Detect which cell encompasses the target text, then output its [X, Y] center coordinate. 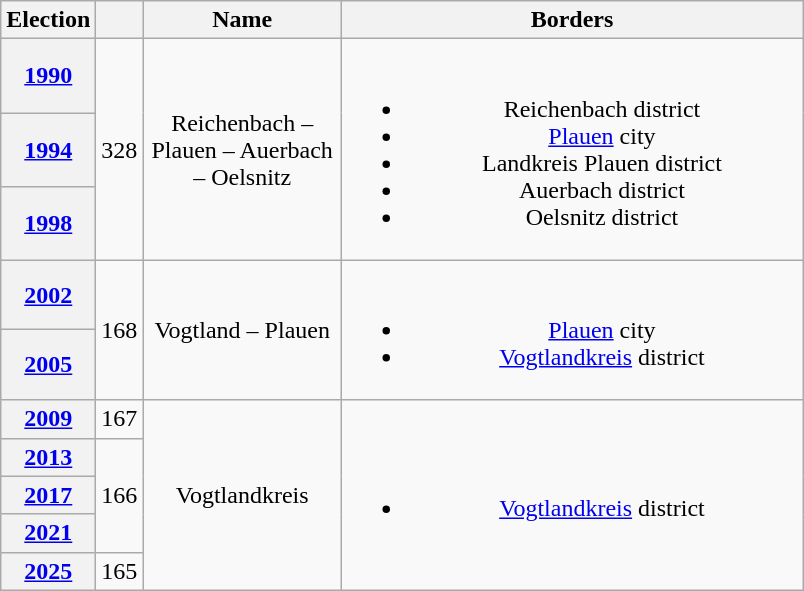
165 [120, 571]
Reichenbach districtPlauen cityLandkreis Plauen districtAuerbach districtOelsnitz district [572, 150]
Election [48, 20]
168 [120, 330]
Vogtland – Plauen [242, 330]
Reichenbach – Plauen – Auerbach – Oelsnitz [242, 150]
2005 [48, 365]
166 [120, 495]
Name [242, 20]
Borders [572, 20]
328 [120, 150]
167 [120, 419]
1994 [48, 149]
1998 [48, 223]
Vogtlandkreis district [572, 495]
1990 [48, 76]
2002 [48, 295]
Plauen cityVogtlandkreis district [572, 330]
2025 [48, 571]
2009 [48, 419]
2017 [48, 495]
2021 [48, 533]
2013 [48, 457]
Vogtlandkreis [242, 495]
